Output the (X, Y) coordinate of the center of the cell containing the given text.  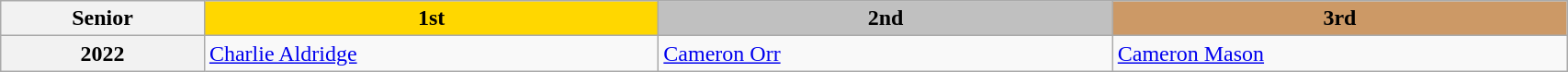
3rd (1339, 18)
Cameron Orr (886, 54)
1st (431, 18)
2nd (886, 18)
Cameron Mason (1339, 54)
2022 (103, 54)
Senior (103, 18)
Charlie Aldridge (431, 54)
